Capture the cell that displays the provided text and extract its (x, y) central coordinate. 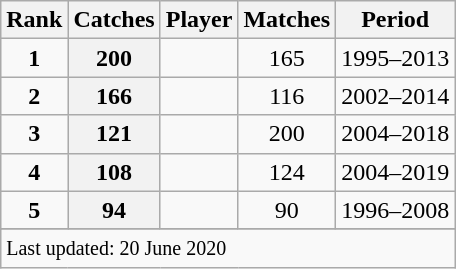
1995–2013 (396, 58)
90 (287, 210)
124 (287, 172)
Catches (114, 20)
165 (287, 58)
Period (396, 20)
Player (199, 20)
1996–2008 (396, 210)
Matches (287, 20)
166 (114, 96)
2004–2019 (396, 172)
Rank (34, 20)
108 (114, 172)
2 (34, 96)
1 (34, 58)
4 (34, 172)
2004–2018 (396, 134)
116 (287, 96)
3 (34, 134)
Last updated: 20 June 2020 (228, 248)
94 (114, 210)
2002–2014 (396, 96)
121 (114, 134)
5 (34, 210)
